Determine the (X, Y) coordinate at the center of the cell enclosing the given text.  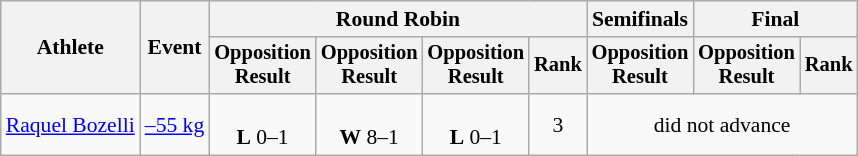
Athlete (70, 48)
Event (174, 48)
Semifinals (640, 19)
Final (775, 19)
Round Robin (398, 19)
–55 kg (174, 124)
3 (558, 124)
Raquel Bozelli (70, 124)
did not advance (722, 124)
W 8–1 (370, 124)
